Determine the [X, Y] coordinate at the center of the cell enclosing the given text.  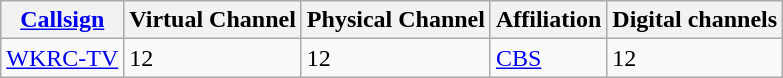
Callsign [62, 20]
WKRC-TV [62, 58]
Physical Channel [396, 20]
CBS [548, 58]
Digital channels [695, 20]
Affiliation [548, 20]
Virtual Channel [213, 20]
